Locate the cell with the specified text and output its (X, Y) center coordinate. 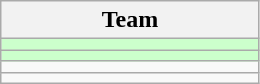
Team (130, 20)
